Scan for the cell matching the given text and deliver its [X, Y] coordinate at center. 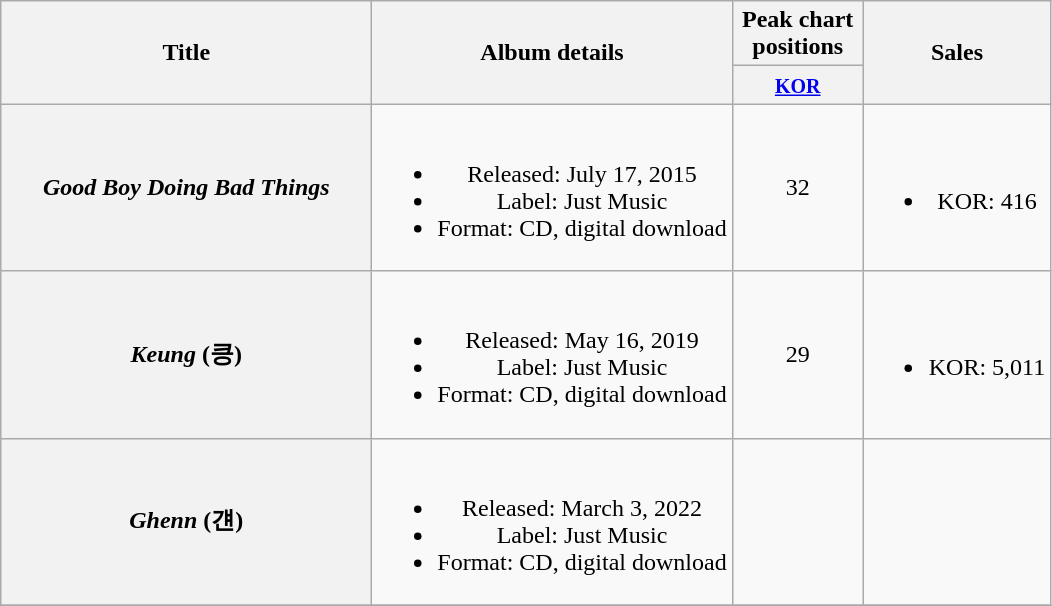
Good Boy Doing Bad Things [186, 188]
Released: July 17, 2015Label: Just MusicFormat: CD, digital download [552, 188]
Peak chart positions [798, 34]
KOR: 5,011 [957, 354]
KOR: 416 [957, 188]
Ghenn (걘) [186, 522]
Sales [957, 52]
29 [798, 354]
Released: May 16, 2019Label: Just MusicFormat: CD, digital download [552, 354]
Title [186, 52]
Released: March 3, 2022Label: Just MusicFormat: CD, digital download [552, 522]
32 [798, 188]
Keung (킁) [186, 354]
KOR [798, 85]
Album details [552, 52]
